Output the [x, y] coordinate of the center of the cell containing the given text.  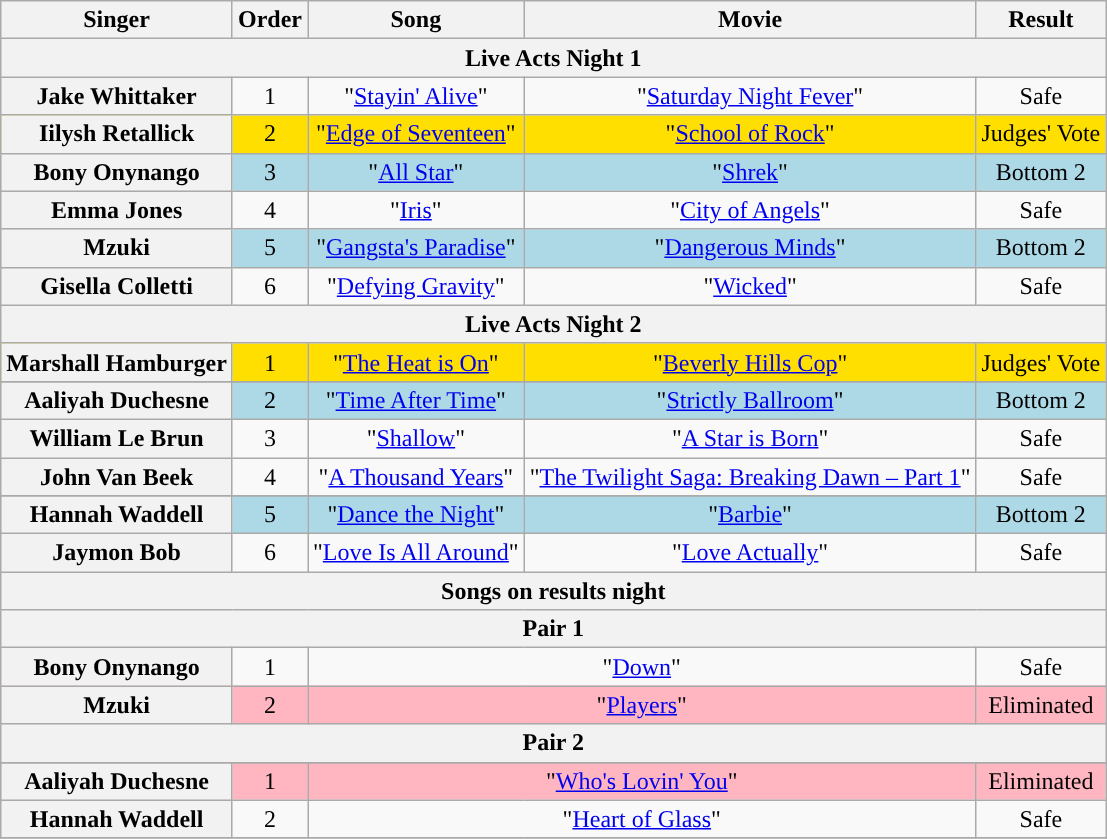
Gisella Colletti [117, 286]
"Love Actually" [750, 553]
"Iris" [416, 210]
"Love Is All Around" [416, 553]
"School of Rock" [750, 134]
Song [416, 20]
"The Heat is On" [416, 362]
"A Thousand Years" [416, 477]
"Gangsta's Paradise" [416, 248]
Pair 1 [554, 629]
"Who's Lovin' You" [642, 781]
"A Star is Born" [750, 438]
"Saturday Night Fever" [750, 96]
"Dangerous Minds" [750, 248]
"Shrek" [750, 172]
"City of Angels" [750, 210]
Pair 2 [554, 743]
Movie [750, 20]
"Beverly Hills Cop" [750, 362]
Songs on results night [554, 591]
Jake Whittaker [117, 96]
Jaymon Bob [117, 553]
"Down" [642, 667]
Marshall Hamburger [117, 362]
William Le Brun [117, 438]
"Dance the Night" [416, 515]
Singer [117, 20]
"Heart of Glass" [642, 819]
"Players" [642, 705]
Live Acts Night 2 [554, 324]
"Time After Time" [416, 400]
Iilysh Retallick [117, 134]
Live Acts Night 1 [554, 58]
"The Twilight Saga: Breaking Dawn – Part 1" [750, 477]
"Wicked" [750, 286]
"All Star" [416, 172]
"Edge of Seventeen" [416, 134]
John Van Beek [117, 477]
"Stayin' Alive" [416, 96]
"Shallow" [416, 438]
Result [1041, 20]
"Barbie" [750, 515]
Emma Jones [117, 210]
"Defying Gravity" [416, 286]
"Strictly Ballroom" [750, 400]
Order [270, 20]
